Identify which cell holds the provided text, then report its (X, Y) central coordinate. 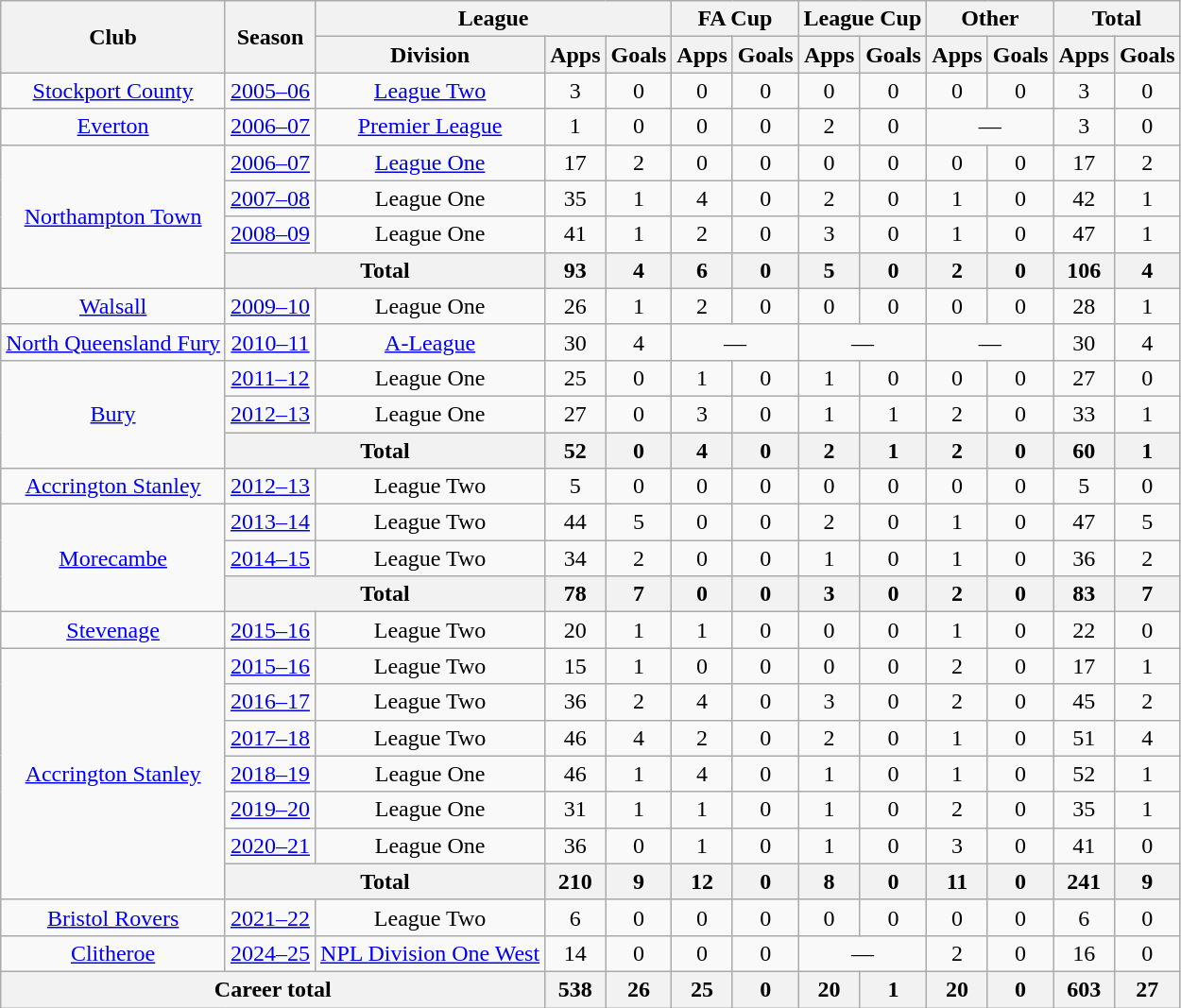
210 (575, 881)
Club (113, 37)
78 (575, 594)
93 (575, 270)
2008–09 (270, 234)
2007–08 (270, 198)
2013–14 (270, 522)
Stevenage (113, 630)
Clitheroe (113, 953)
A-League (431, 342)
12 (702, 881)
Northampton Town (113, 216)
2010–11 (270, 342)
Division (431, 55)
60 (1084, 451)
106 (1084, 270)
Other (990, 19)
2009–10 (270, 306)
2017–18 (270, 738)
Premier League (431, 127)
15 (575, 666)
241 (1084, 881)
33 (1084, 414)
FA Cup (735, 19)
Stockport County (113, 91)
Morecambe (113, 558)
11 (957, 881)
2005–06 (270, 91)
22 (1084, 630)
538 (575, 989)
44 (575, 522)
Career total (273, 989)
14 (575, 953)
31 (575, 810)
Bury (113, 414)
League (493, 19)
Walsall (113, 306)
83 (1084, 594)
2011–12 (270, 378)
34 (575, 558)
North Queensland Fury (113, 342)
51 (1084, 738)
2020–21 (270, 846)
16 (1084, 953)
Everton (113, 127)
2024–25 (270, 953)
2019–20 (270, 810)
2018–19 (270, 774)
2014–15 (270, 558)
45 (1084, 702)
NPL Division One West (431, 953)
Season (270, 37)
603 (1084, 989)
8 (830, 881)
Bristol Rovers (113, 917)
42 (1084, 198)
League Cup (863, 19)
2016–17 (270, 702)
28 (1084, 306)
2021–22 (270, 917)
